Scan for the cell matching the given text and deliver its [X, Y] coordinate at center. 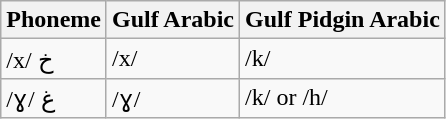
/ɣ/ غ [54, 98]
/k/ or /h/ [343, 98]
Phoneme [54, 20]
Gulf Arabic [172, 20]
/ɣ/ [172, 98]
/k/ [343, 59]
Gulf Pidgin Arabic [343, 20]
/x/ [172, 59]
/x/ خ [54, 59]
